Return (x, y) of the center of cell containing provided text 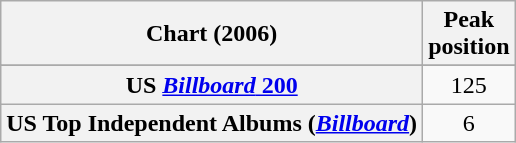
US Top Independent Albums (Billboard) (212, 123)
Peakposition (469, 34)
Chart (2006) (212, 34)
125 (469, 85)
6 (469, 123)
US Billboard 200 (212, 85)
